Detect which cell encompasses the target text, then output its [x, y] center coordinate. 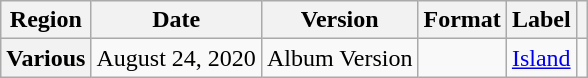
Island [541, 58]
Version [340, 20]
Format [462, 20]
Album Version [340, 58]
Date [176, 20]
Various [46, 58]
Label [541, 20]
August 24, 2020 [176, 58]
Region [46, 20]
